For the text-containing cell, return its midpoint in [X, Y] coordinate format. 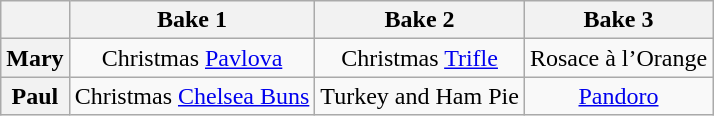
Mary [35, 58]
Christmas Trifle [420, 58]
Paul [35, 96]
Bake 2 [420, 20]
Bake 1 [192, 20]
Pandoro [618, 96]
Christmas Pavlova [192, 58]
Rosace à l’Orange [618, 58]
Turkey and Ham Pie [420, 96]
Bake 3 [618, 20]
Christmas Chelsea Buns [192, 96]
